Pinpoint the cell where the given text exists, returning its (X, Y) midpoint coordinate. 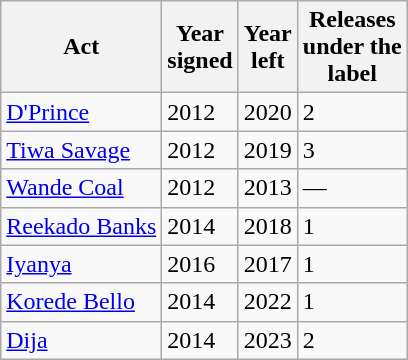
3 (352, 150)
Year left (268, 47)
D'Prince (82, 112)
— (352, 188)
2019 (268, 150)
Iyanya (82, 264)
2018 (268, 226)
Act (82, 47)
Releases under the label (352, 47)
Tiwa Savage (82, 150)
2022 (268, 302)
Year signed (200, 47)
2017 (268, 264)
2013 (268, 188)
Korede Bello (82, 302)
2023 (268, 340)
2016 (200, 264)
Wande Coal (82, 188)
Reekado Banks (82, 226)
2020 (268, 112)
Dija (82, 340)
